Return the [X, Y] coordinate for the center point of the cell that contains the specified text.  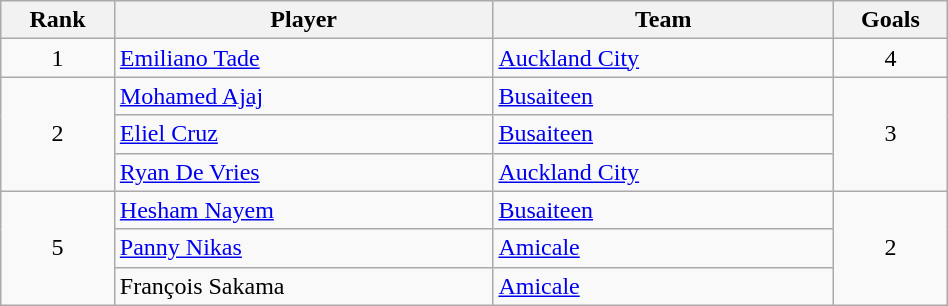
François Sakama [304, 286]
4 [891, 58]
Goals [891, 20]
Eliel Cruz [304, 134]
Ryan De Vries [304, 172]
Team [664, 20]
3 [891, 134]
Mohamed Ajaj [304, 96]
Panny Nikas [304, 248]
Emiliano Tade [304, 58]
Player [304, 20]
Hesham Nayem [304, 210]
5 [58, 248]
Rank [58, 20]
1 [58, 58]
